Return the (x, y) coordinate for the center point of the cell that contains the specified text.  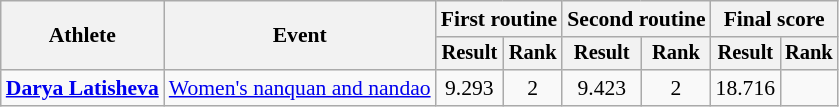
Final score (774, 19)
First routine (500, 19)
18.716 (746, 88)
9.423 (602, 88)
9.293 (470, 88)
Darya Latisheva (82, 88)
Second routine (636, 19)
Athlete (82, 36)
Women's nanquan and nandao (300, 88)
Event (300, 36)
